Extract the [X, Y] coordinate from the center of the cell holding the provided text.  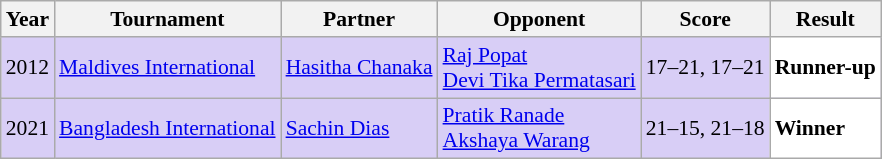
Winner [826, 128]
Pratik Ranade Akshaya Warang [540, 128]
17–21, 17–21 [706, 68]
Maldives International [168, 68]
Tournament [168, 19]
Bangladesh International [168, 128]
Result [826, 19]
Sachin Dias [360, 128]
Hasitha Chanaka [360, 68]
2012 [28, 68]
Score [706, 19]
Year [28, 19]
Raj Popat Devi Tika Permatasari [540, 68]
Runner-up [826, 68]
Partner [360, 19]
21–15, 21–18 [706, 128]
2021 [28, 128]
Opponent [540, 19]
